Pinpoint the cell where the given text exists, returning its [x, y] midpoint coordinate. 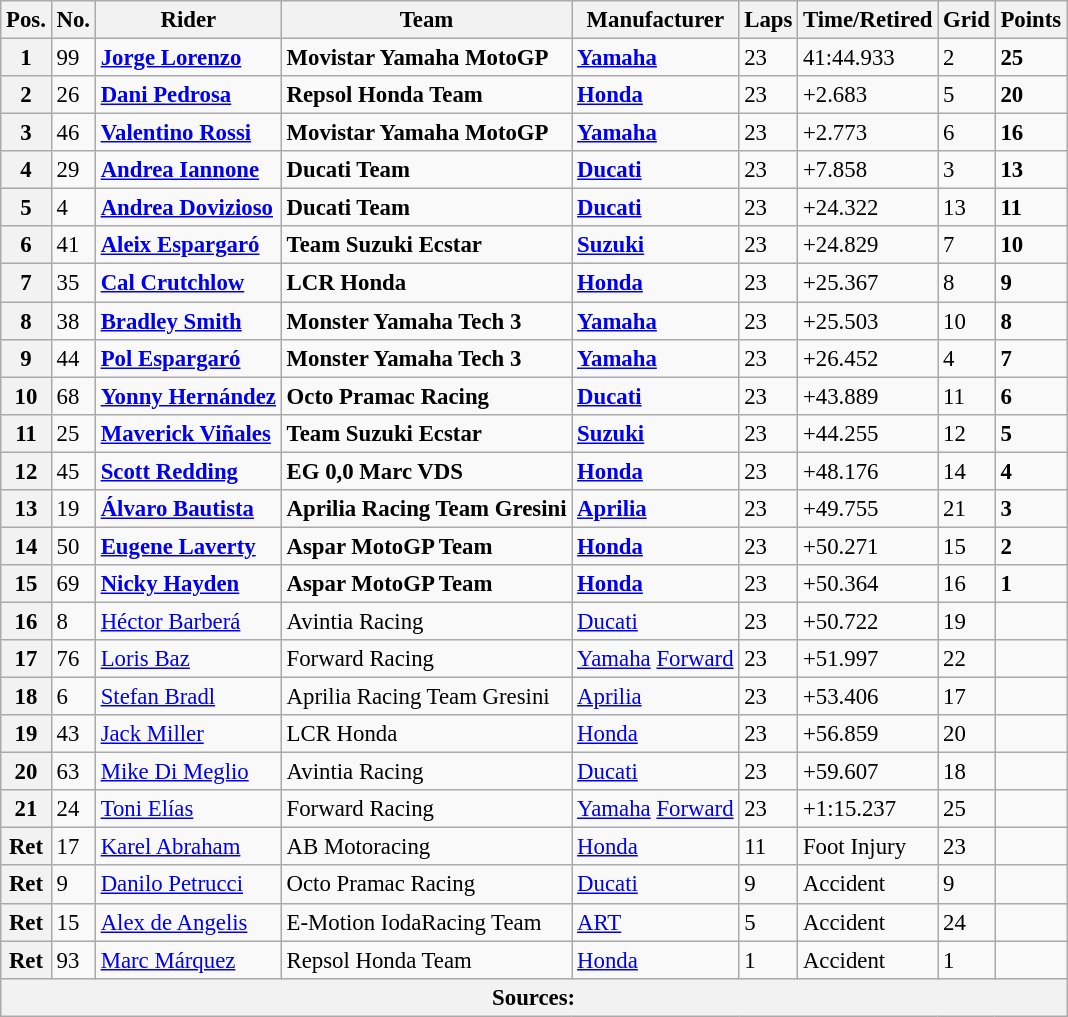
EG 0,0 Marc VDS [426, 471]
68 [73, 396]
Maverick Viñales [188, 433]
+50.722 [868, 621]
69 [73, 584]
+56.859 [868, 734]
Foot Injury [868, 847]
+24.322 [868, 208]
26 [73, 95]
+26.452 [868, 358]
41:44.933 [868, 58]
Andrea Iannone [188, 170]
+59.607 [868, 772]
+51.997 [868, 659]
41 [73, 245]
46 [73, 133]
Álvaro Bautista [188, 509]
ART [656, 922]
AB Motoracing [426, 847]
Jack Miller [188, 734]
Alex de Angelis [188, 922]
Marc Márquez [188, 960]
Mike Di Meglio [188, 772]
63 [73, 772]
+48.176 [868, 471]
76 [73, 659]
+2.773 [868, 133]
+7.858 [868, 170]
Points [1030, 20]
Rider [188, 20]
Nicky Hayden [188, 584]
Eugene Laverty [188, 546]
+49.755 [868, 509]
Héctor Barberá [188, 621]
+1:15.237 [868, 809]
Bradley Smith [188, 321]
Laps [768, 20]
Stefan Bradl [188, 697]
Danilo Petrucci [188, 885]
35 [73, 283]
E-Motion IodaRacing Team [426, 922]
+50.364 [868, 584]
+25.367 [868, 283]
Pos. [26, 20]
+2.683 [868, 95]
Cal Crutchlow [188, 283]
No. [73, 20]
Loris Baz [188, 659]
Manufacturer [656, 20]
Grid [966, 20]
Valentino Rossi [188, 133]
Andrea Dovizioso [188, 208]
Aleix Espargaró [188, 245]
45 [73, 471]
Sources: [534, 997]
38 [73, 321]
Toni Elías [188, 809]
50 [73, 546]
Dani Pedrosa [188, 95]
Team [426, 20]
Scott Redding [188, 471]
29 [73, 170]
+25.503 [868, 321]
+24.829 [868, 245]
93 [73, 960]
44 [73, 358]
+44.255 [868, 433]
Pol Espargaró [188, 358]
+50.271 [868, 546]
43 [73, 734]
Jorge Lorenzo [188, 58]
Time/Retired [868, 20]
Karel Abraham [188, 847]
+53.406 [868, 697]
22 [966, 659]
Yonny Hernández [188, 396]
+43.889 [868, 396]
99 [73, 58]
